Return (x, y) of the center of cell containing provided text 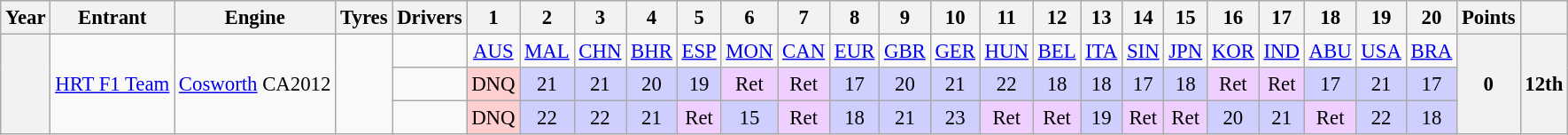
13 (1102, 18)
Entrant (113, 18)
BEL (1057, 52)
CAN (804, 52)
23 (955, 118)
Tyres (364, 18)
4 (652, 18)
12 (1057, 18)
11 (1006, 18)
ABU (1331, 52)
BRA (1432, 52)
CHN (601, 52)
EUR (855, 52)
5 (699, 18)
9 (905, 18)
3 (601, 18)
GBR (905, 52)
MON (749, 52)
HRT F1 Team (113, 85)
Engine (255, 18)
8 (855, 18)
6 (749, 18)
14 (1143, 18)
2 (547, 18)
ESP (699, 52)
SIN (1143, 52)
Cosworth CA2012 (255, 85)
KOR (1233, 52)
16 (1233, 18)
Points (1488, 18)
12th (1544, 85)
0 (1488, 85)
GER (955, 52)
10 (955, 18)
JPN (1185, 52)
1 (493, 18)
USA (1381, 52)
7 (804, 18)
Drivers (430, 18)
IND (1281, 52)
Year (26, 18)
BHR (652, 52)
MAL (547, 52)
AUS (493, 52)
ITA (1102, 52)
HUN (1006, 52)
